Pinpoint the cell where the given text exists, returning its [X, Y] midpoint coordinate. 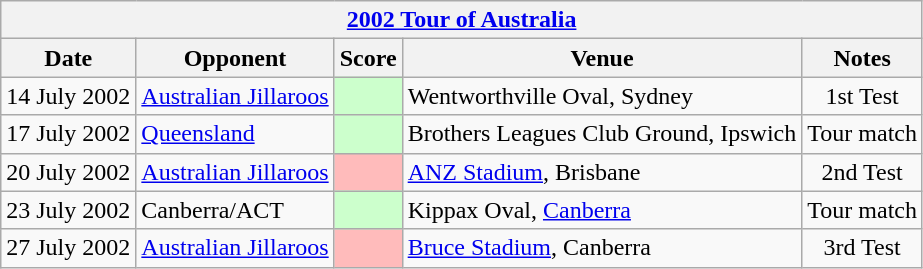
1st Test [862, 96]
Brothers Leagues Club Ground, Ipswich [602, 134]
Notes [862, 58]
2002 Tour of Australia [462, 20]
Opponent [235, 58]
Kippax Oval, Canberra [602, 210]
23 July 2002 [68, 210]
17 July 2002 [68, 134]
Score [368, 58]
20 July 2002 [68, 172]
2nd Test [862, 172]
Canberra/ACT [235, 210]
3rd Test [862, 248]
Date [68, 58]
ANZ Stadium, Brisbane [602, 172]
Venue [602, 58]
Queensland [235, 134]
Wentworthville Oval, Sydney [602, 96]
Bruce Stadium, Canberra [602, 248]
27 July 2002 [68, 248]
14 July 2002 [68, 96]
